Find where the given text appears and provide that cell's center as (X, Y) coordinate. 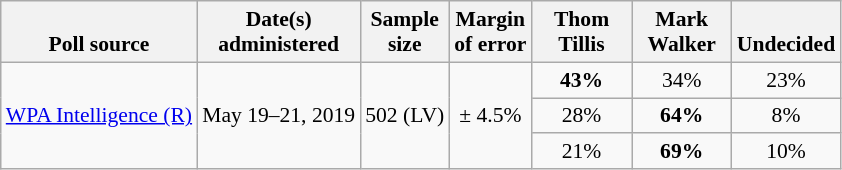
23% (786, 80)
34% (682, 80)
21% (581, 152)
10% (786, 152)
64% (682, 116)
8% (786, 116)
Poll source (99, 32)
ThomTillis (581, 32)
MarkWalker (682, 32)
502 (LV) (404, 116)
69% (682, 152)
28% (581, 116)
WPA Intelligence (R) (99, 116)
May 19–21, 2019 (278, 116)
Marginof error (490, 32)
43% (581, 80)
± 4.5% (490, 116)
Samplesize (404, 32)
Undecided (786, 32)
Date(s)administered (278, 32)
